Determine the (x, y) coordinate at the center of the cell enclosing the given text.  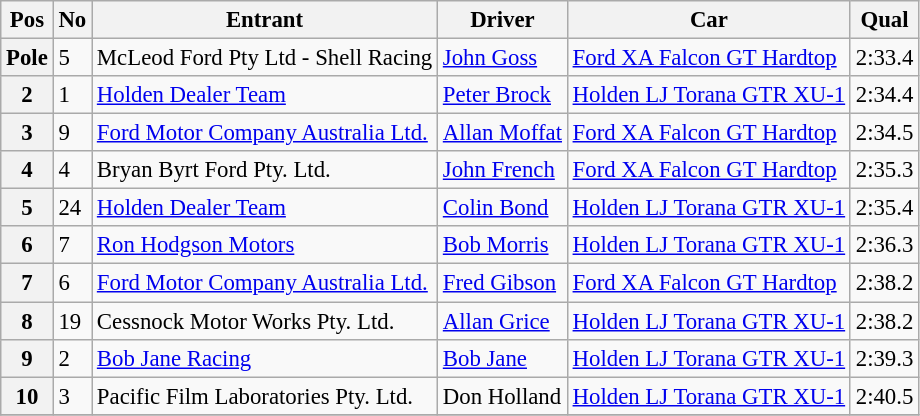
Fred Gibson (503, 283)
2:34.4 (884, 95)
24 (72, 208)
2:33.4 (884, 58)
Pos (27, 20)
Don Holland (503, 396)
2:39.3 (884, 358)
Driver (503, 20)
McLeod Ford Pty Ltd - Shell Racing (265, 58)
8 (27, 321)
Qual (884, 20)
Peter Brock (503, 95)
John Goss (503, 58)
Car (708, 20)
10 (27, 396)
No (72, 20)
2:34.5 (884, 133)
2:36.3 (884, 245)
Bob Jane Racing (265, 358)
2:35.4 (884, 208)
John French (503, 170)
Bob Morris (503, 245)
Pacific Film Laboratories Pty. Ltd. (265, 396)
Cessnock Motor Works Pty. Ltd. (265, 321)
1 (72, 95)
Ron Hodgson Motors (265, 245)
Allan Moffat (503, 133)
Allan Grice (503, 321)
Colin Bond (503, 208)
Bob Jane (503, 358)
Entrant (265, 20)
2:35.3 (884, 170)
19 (72, 321)
Bryan Byrt Ford Pty. Ltd. (265, 170)
Pole (27, 58)
2:40.5 (884, 396)
